Locate the cell with the specified text and output its (X, Y) center coordinate. 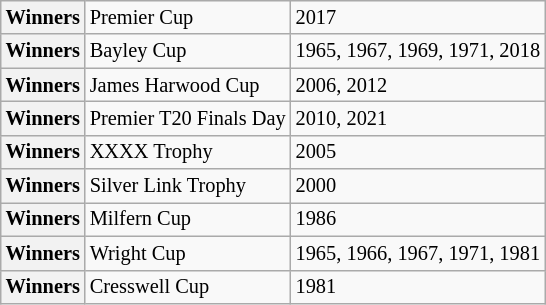
Milfern Cup (188, 219)
Premier Cup (188, 17)
2000 (418, 186)
1965, 1967, 1969, 1971, 2018 (418, 51)
Cresswell Cup (188, 287)
Silver Link Trophy (188, 186)
1986 (418, 219)
Premier T20 Finals Day (188, 118)
Wright Cup (188, 253)
2005 (418, 152)
XXXX Trophy (188, 152)
2010, 2021 (418, 118)
1981 (418, 287)
2017 (418, 17)
Bayley Cup (188, 51)
1965, 1966, 1967, 1971, 1981 (418, 253)
2006, 2012 (418, 85)
James Harwood Cup (188, 85)
